For the text-containing cell, return its midpoint in [x, y] coordinate format. 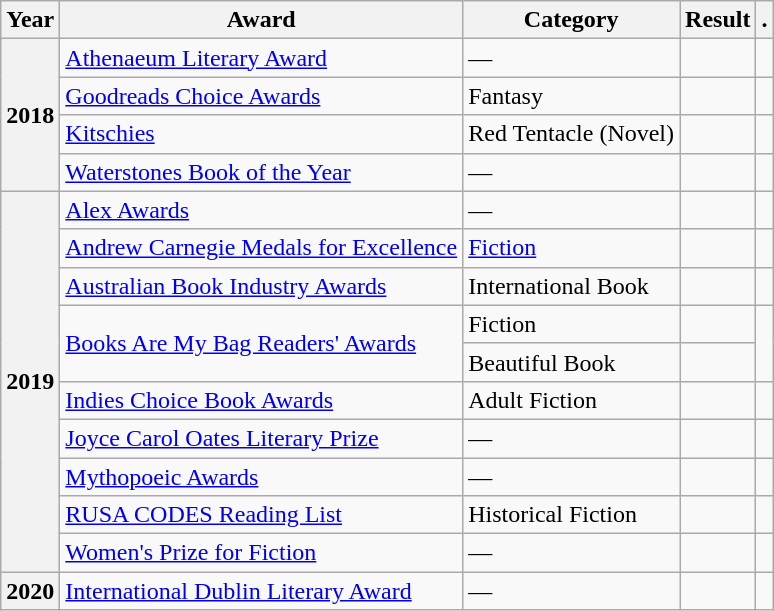
Andrew Carnegie Medals for Excellence [262, 248]
Australian Book Industry Awards [262, 286]
Year [30, 20]
2020 [30, 591]
Kitschies [262, 134]
Result [718, 20]
2018 [30, 115]
Goodreads Choice Awards [262, 96]
Fantasy [572, 96]
Adult Fiction [572, 400]
Alex Awards [262, 210]
Joyce Carol Oates Literary Prize [262, 438]
Athenaeum Literary Award [262, 58]
Beautiful Book [572, 362]
Category [572, 20]
Mythopoeic Awards [262, 477]
Historical Fiction [572, 515]
. [764, 20]
Women's Prize for Fiction [262, 553]
Waterstones Book of the Year [262, 172]
Indies Choice Book Awards [262, 400]
2019 [30, 382]
Books Are My Bag Readers' Awards [262, 343]
RUSA CODES Reading List [262, 515]
International Dublin Literary Award [262, 591]
International Book [572, 286]
Award [262, 20]
Red Tentacle (Novel) [572, 134]
